Find where the given text appears and provide that cell's center as (x, y) coordinate. 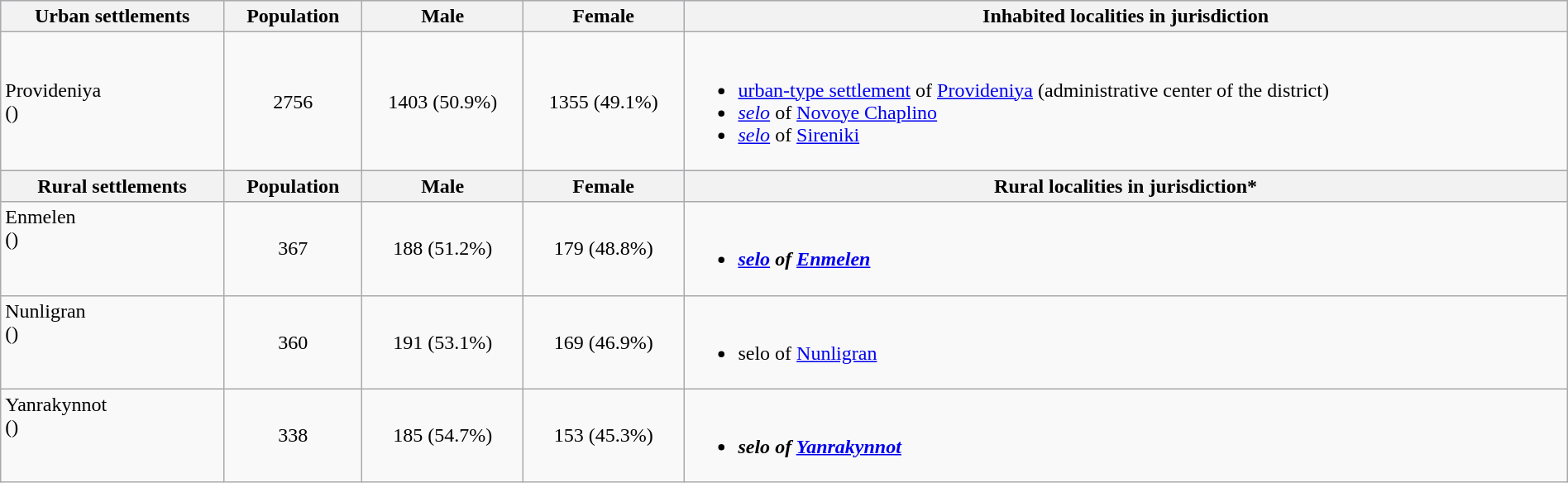
367 (293, 248)
urban-type settlement of Provideniya (administrative center of the district)selo of Novoye Chaplinoselo of Sireniki (1126, 101)
Nunligran() (112, 342)
Rural settlements (112, 186)
179 (48.8%) (604, 248)
selo of Yanrakynnot (1126, 435)
191 (53.1%) (443, 342)
338 (293, 435)
Yanrakynnot() (112, 435)
Inhabited localities in jurisdiction (1126, 17)
153 (45.3%) (604, 435)
185 (54.7%) (443, 435)
selo of Nunligran (1126, 342)
Provideniya() (112, 101)
selo of Enmelen (1126, 248)
1355 (49.1%) (604, 101)
360 (293, 342)
1403 (50.9%) (443, 101)
2756 (293, 101)
Urban settlements (112, 17)
Enmelen() (112, 248)
169 (46.9%) (604, 342)
188 (51.2%) (443, 248)
Rural localities in jurisdiction* (1126, 186)
